Return the (x, y) coordinate for the center point of the cell that contains the specified text.  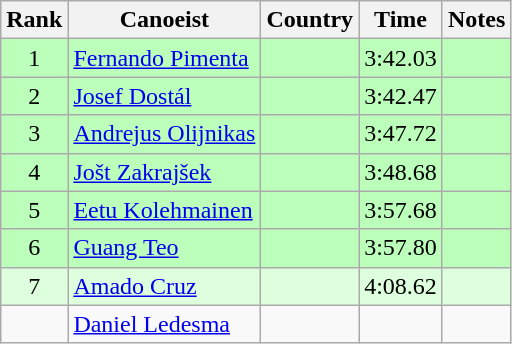
Notes (476, 20)
Fernando Pimenta (164, 58)
Canoeist (164, 20)
Andrejus Olijnikas (164, 134)
Jošt Zakrajšek (164, 172)
4:08.62 (401, 286)
Josef Dostál (164, 96)
3:57.68 (401, 210)
Time (401, 20)
Daniel Ledesma (164, 324)
3 (34, 134)
Amado Cruz (164, 286)
Country (310, 20)
Rank (34, 20)
6 (34, 248)
7 (34, 286)
3:42.03 (401, 58)
Eetu Kolehmainen (164, 210)
3:47.72 (401, 134)
1 (34, 58)
3:42.47 (401, 96)
3:48.68 (401, 172)
4 (34, 172)
Guang Teo (164, 248)
3:57.80 (401, 248)
2 (34, 96)
5 (34, 210)
